Determine the [x, y] coordinate at the center of the cell enclosing the given text.  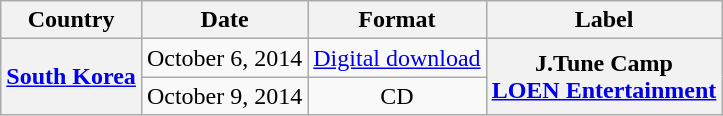
Label [604, 20]
October 9, 2014 [224, 96]
Date [224, 20]
Country [72, 20]
Digital download [397, 58]
Format [397, 20]
October 6, 2014 [224, 58]
CD [397, 96]
J.Tune CampLOEN Entertainment [604, 77]
South Korea [72, 77]
